Return the (x, y) coordinate for the center point of the cell that contains the specified text.  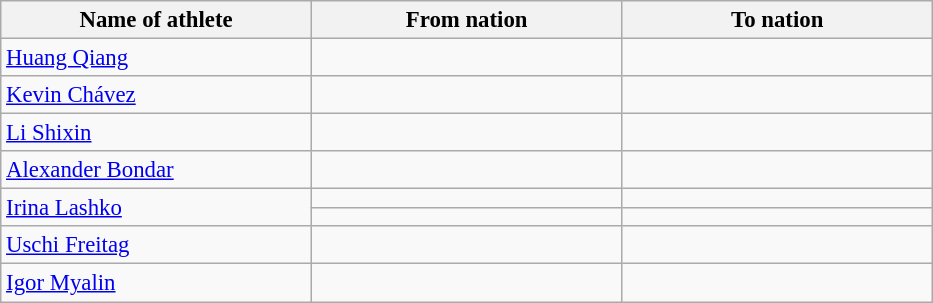
From nation (466, 20)
Name of athlete (156, 20)
Alexander Bondar (156, 170)
Kevin Chávez (156, 95)
Huang Qiang (156, 58)
Igor Myalin (156, 283)
To nation (778, 20)
Irina Lashko (156, 208)
Uschi Freitag (156, 245)
Li Shixin (156, 133)
